Identify which cell holds the provided text, then report its [X, Y] central coordinate. 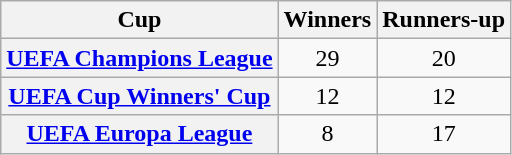
Winners [328, 20]
20 [444, 58]
8 [328, 134]
UEFA Champions League [140, 58]
Cup [140, 20]
29 [328, 58]
Runners-up [444, 20]
17 [444, 134]
UEFA Cup Winners' Cup [140, 96]
UEFA Europa League [140, 134]
